Detect which cell encompasses the target text, then output its (X, Y) center coordinate. 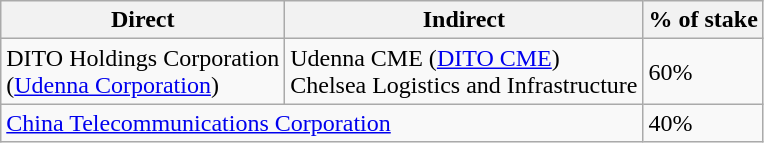
60% (703, 72)
DITO Holdings Corporation(Udenna Corporation) (143, 72)
Udenna CME (DITO CME)Chelsea Logistics and Infrastructure (464, 72)
Indirect (464, 20)
China Telecommunications Corporation (322, 123)
Direct (143, 20)
40% (703, 123)
% of stake (703, 20)
